Locate the cell with the specified text and output its (x, y) center coordinate. 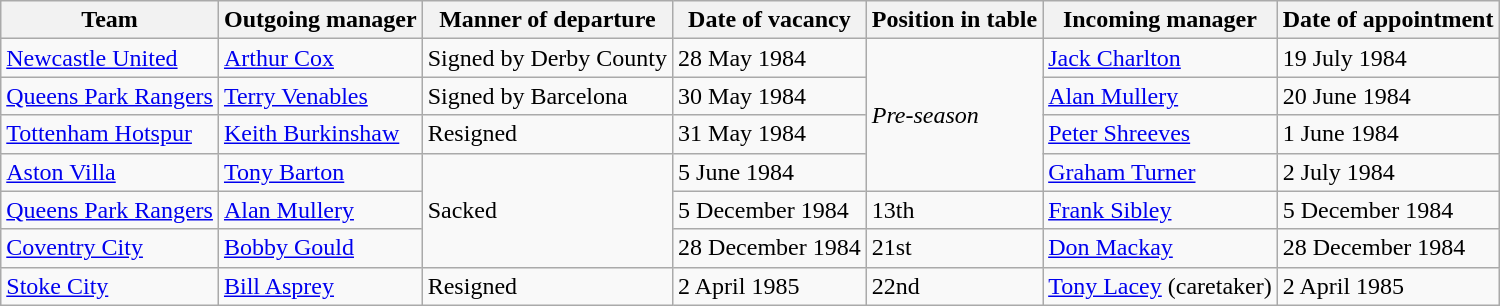
Frank Sibley (1160, 210)
Tony Lacey (caretaker) (1160, 286)
Bobby Gould (320, 248)
Tony Barton (320, 172)
Date of vacancy (770, 20)
Stoke City (110, 286)
13th (954, 210)
Pre-season (954, 115)
Newcastle United (110, 58)
Signed by Derby County (547, 58)
1 June 1984 (1388, 134)
Incoming manager (1160, 20)
Jack Charlton (1160, 58)
Graham Turner (1160, 172)
Don Mackay (1160, 248)
Terry Venables (320, 96)
Signed by Barcelona (547, 96)
Coventry City (110, 248)
Team (110, 20)
Position in table (954, 20)
21st (954, 248)
Aston Villa (110, 172)
28 May 1984 (770, 58)
Tottenham Hotspur (110, 134)
Peter Shreeves (1160, 134)
5 June 1984 (770, 172)
Sacked (547, 210)
30 May 1984 (770, 96)
31 May 1984 (770, 134)
Manner of departure (547, 20)
19 July 1984 (1388, 58)
Keith Burkinshaw (320, 134)
Outgoing manager (320, 20)
20 June 1984 (1388, 96)
22nd (954, 286)
Date of appointment (1388, 20)
Arthur Cox (320, 58)
Bill Asprey (320, 286)
2 July 1984 (1388, 172)
